Return [X, Y] of the center of cell containing provided text 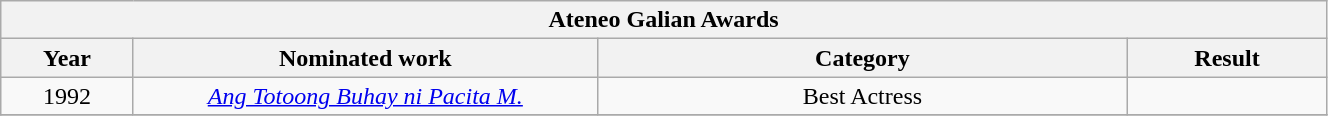
Best Actress [862, 96]
1992 [68, 96]
Result [1228, 58]
Year [68, 58]
Ateneo Galian Awards [664, 20]
Category [862, 58]
Ang Totoong Buhay ni Pacita M. [365, 96]
Nominated work [365, 58]
